Extract the (x, y) coordinate from the center of the cell holding the provided text.  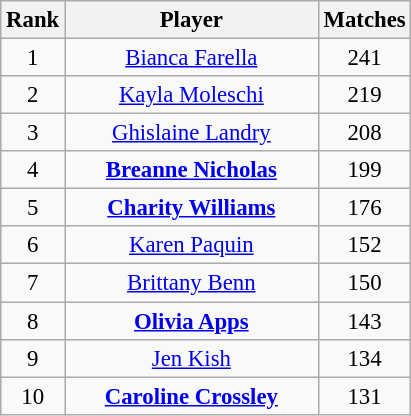
Caroline Crossley (192, 396)
Bianca Farella (192, 58)
208 (364, 133)
176 (364, 208)
Kayla Moleschi (192, 95)
6 (33, 245)
Rank (33, 20)
5 (33, 208)
10 (33, 396)
219 (364, 95)
134 (364, 358)
Player (192, 20)
Charity Williams (192, 208)
152 (364, 245)
131 (364, 396)
Karen Paquin (192, 245)
Breanne Nicholas (192, 170)
4 (33, 170)
Matches (364, 20)
Ghislaine Landry (192, 133)
143 (364, 321)
2 (33, 95)
7 (33, 283)
8 (33, 321)
Olivia Apps (192, 321)
1 (33, 58)
Brittany Benn (192, 283)
199 (364, 170)
9 (33, 358)
150 (364, 283)
3 (33, 133)
241 (364, 58)
Jen Kish (192, 358)
